Detect which cell encompasses the target text, then output its (x, y) center coordinate. 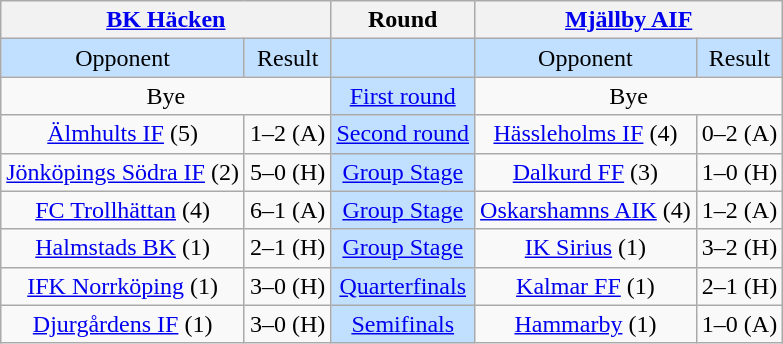
0–2 (A) (739, 134)
6–1 (A) (287, 210)
FC Trollhättan (4) (123, 210)
Oskarshamns AIK (4) (586, 210)
Hammarby (1) (586, 324)
Dalkurd FF (3) (586, 172)
Mjällby AIF (629, 20)
Second round (403, 134)
IK Sirius (1) (586, 248)
Älmhults IF (5) (123, 134)
Quarterfinals (403, 286)
Djurgårdens IF (1) (123, 324)
BK Häcken (166, 20)
Jönköpings Södra IF (2) (123, 172)
Kalmar FF (1) (586, 286)
3–2 (H) (739, 248)
1–0 (A) (739, 324)
5–0 (H) (287, 172)
1–0 (H) (739, 172)
First round (403, 96)
Hässleholms IF (4) (586, 134)
Round (403, 20)
Semifinals (403, 324)
IFK Norrköping (1) (123, 286)
Halmstads BK (1) (123, 248)
